Return (x, y) of the center of cell containing provided text 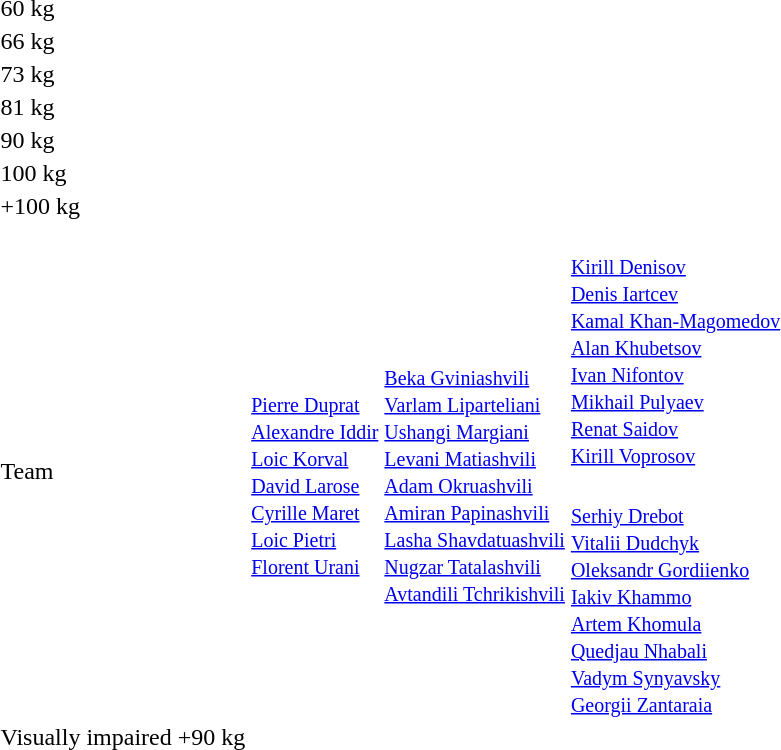
Kirill Denisov Denis Iartcev Kamal Khan-Magomedov Alan Khubetsov Ivan Nifontov Mikhail Pulyaev Renat Saidov Kirill Voprosov (675, 347)
Pierre Duprat Alexandre Iddir Loic Korval David Larose Cyrille Maret Loic Pietri Florent Urani (315, 472)
Serhiy Drebot Vitalii Dudchyk Oleksandr Gordiienko Iakiv Khammo Artem Khomula Quedjau Nhabali Vadym Synyavsky Georgii Zantaraia (675, 596)
